From the cell containing the given text, extract its center point as (x, y) coordinate. 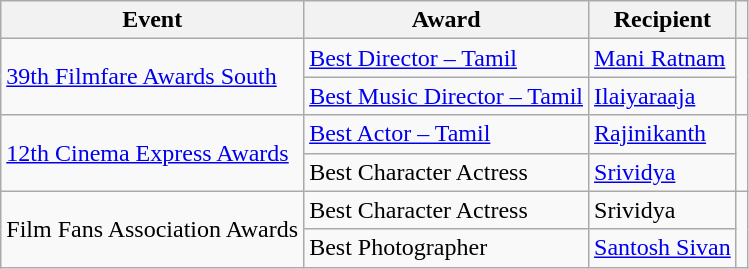
Rajinikanth (663, 134)
Best Photographer (446, 248)
Award (446, 20)
Event (152, 20)
Santosh Sivan (663, 248)
Recipient (663, 20)
Best Actor – Tamil (446, 134)
Film Fans Association Awards (152, 229)
12th Cinema Express Awards (152, 153)
39th Filmfare Awards South (152, 77)
Best Music Director – Tamil (446, 96)
Mani Ratnam (663, 58)
Best Director – Tamil (446, 58)
Ilaiyaraaja (663, 96)
